Return (x, y) of the center of cell containing provided text 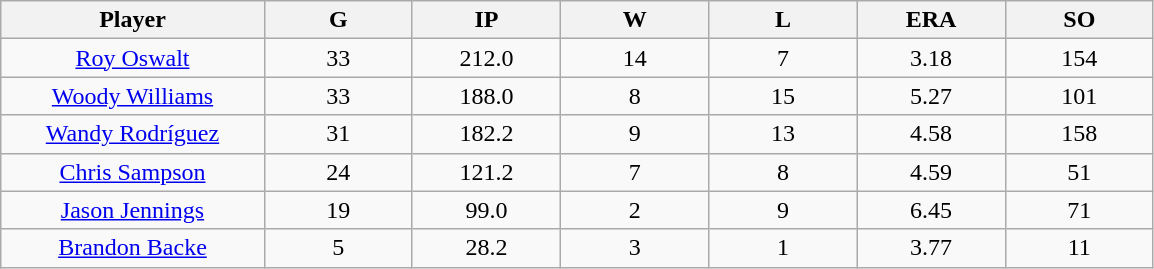
4.59 (931, 172)
13 (783, 134)
4.58 (931, 134)
2 (635, 210)
51 (1079, 172)
1 (783, 248)
3.18 (931, 58)
3 (635, 248)
6.45 (931, 210)
Chris Sampson (132, 172)
Brandon Backe (132, 248)
Jason Jennings (132, 210)
154 (1079, 58)
W (635, 20)
11 (1079, 248)
24 (338, 172)
121.2 (486, 172)
31 (338, 134)
101 (1079, 96)
SO (1079, 20)
158 (1079, 134)
182.2 (486, 134)
28.2 (486, 248)
19 (338, 210)
ERA (931, 20)
Roy Oswalt (132, 58)
15 (783, 96)
Woody Williams (132, 96)
Wandy Rodríguez (132, 134)
212.0 (486, 58)
5.27 (931, 96)
Player (132, 20)
14 (635, 58)
G (338, 20)
L (783, 20)
99.0 (486, 210)
5 (338, 248)
3.77 (931, 248)
71 (1079, 210)
188.0 (486, 96)
IP (486, 20)
